Extract the [X, Y] coordinate from the center of the cell holding the provided text.  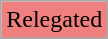
Relegated [54, 20]
